Determine the (X, Y) coordinate at the center of the cell enclosing the given text.  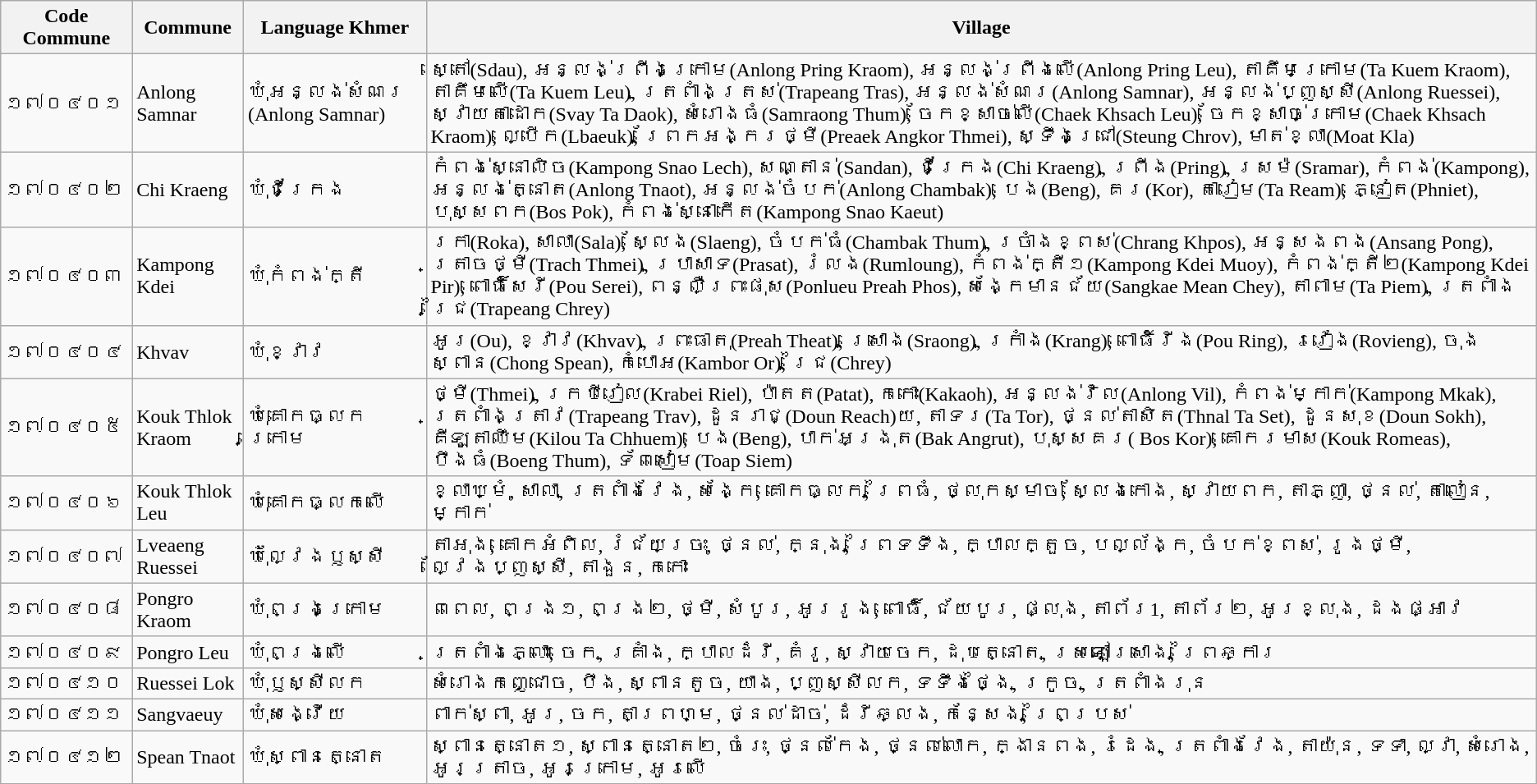
Kampong Kdei (188, 276)
Language Khmer (335, 28)
១៧០៤០៧ (67, 557)
១៧០៤០៩ (67, 652)
ឃុំពង្រក្រោម (335, 609)
Spean Tnaot (188, 757)
ឃុំខ្វាវ (335, 351)
ត្រពាំងភ្លោះ, ចេក, គ្រាំង, ក្បាលដំរី, គំរូ, ស្វាយចេក, ដុបត្នោត, ស្រឡៅស្រោង, ព្រៃឆ្ការ (981, 652)
ឃុំល្វែងឫស្សី (335, 557)
១៧០៤១១ (67, 714)
ឃុំឫស្សីលក (335, 683)
Code Commune (67, 28)
Sangvaeuy (188, 714)
Lveaeng Ruessei (188, 557)
១៧០៤០២ (67, 190)
១៧០៤០៦ (67, 502)
Pongro Kraom (188, 609)
១៧០៤០៤ (67, 351)
Anlong Samnar (188, 103)
១៧០៤០៥ (67, 427)
ឃុំអន្លង់សំណរ (Anlong Samnar) (335, 103)
តាអុង, គោកអំពិល, រំជ័យច្រុះ, ថ្នល់, ក្នុង, ព្រៃទទឹង, ក្បាលក្តួច, បល្ល័ង្ក, ចំបក់ខ្ពស់, រូងថ្មី, លែ្វងប្ញស្សី, តាងួន, កកោះ (981, 557)
ពាក់ស្ពា, អូរ, ចក, តាព្រហ្ម, ថ្នល់ដាច់, ដំរីឆ្លង, កនែ្សង, ព្រៃប្រស់ (981, 714)
ខ្លាឃ្មុំ, សាលា, ត្រពាំងវែង, សងែ្ក, គោកធ្លក, ព្រៃធំ, ថ្លុកស្មាច់, សែ្លងកោង, ស្វាយពក, តាភ្ញា, ថ្នល់, តាលៀន, ម្កាក់ (981, 502)
១៧០៤០៨ (67, 609)
ឃុំពង្រលើ (335, 652)
១៧០៤១២ (67, 757)
ឃុំកំពង់ក្តី (335, 276)
ឃុំជីក្រែង (335, 190)
សំរោងកញ្ជោច, បឹង, ស្ពានតូច, យាង, ប្ញស្សីលក, ទទឹងថៃ្ង, ក្រូច, ត្រពាំងរុន (981, 683)
១៧០៤០៣ (67, 276)
១៧០៤០១ (67, 103)
ឃុំស្ពានត្នោត (335, 757)
Khvav (188, 351)
Village (981, 28)
ឃុំគោកធ្លកក្រោម (335, 427)
Kouk Thlok Kraom (188, 427)
Chi Kraeng (188, 190)
ឃុំសង្វើយ (335, 714)
១៧០៤១០ (67, 683)
Pongro Leu (188, 652)
Ruessei Lok (188, 683)
ពពេល, ពង្រ១, ពង្រ២, ថ្មី, សំបូរ, អូររូង, ពោធិ៏, ជ័យបូរ, ផ្លុង, តាព័រ1, តាព័រ២, អូរខ្លុង, ដងផ្អាវ (981, 609)
ស្ពានត្នោត១, ស្ពានត្នោត២, ចំរេះ, ថ្នល់កែង, ថ្នល់លោក, ក្ងានពង, រំដេង, ត្រពាំងវែង, តាយ៉ុន, ទទា, ល្វា, សំរោង, អូរត្រាច, អូរក្រោម, អូរលើ (981, 757)
ឃុំគោកធ្លកលើ (335, 502)
Commune (188, 28)
Kouk Thlok Leu (188, 502)
